Search for the cell housing the specified text and yield its [X, Y] center coordinate. 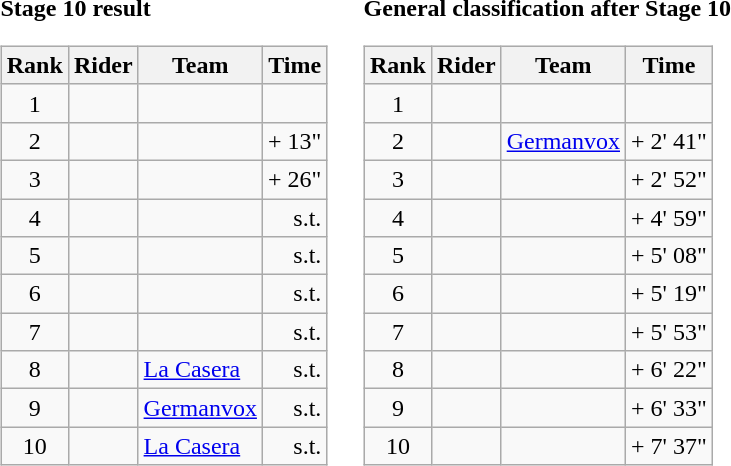
+ 6' 33" [670, 408]
+ 5' 08" [670, 256]
+ 7' 37" [670, 446]
+ 2' 52" [670, 179]
+ 2' 41" [670, 141]
+ 5' 19" [670, 294]
+ 13" [294, 141]
+ 26" [294, 179]
+ 4' 59" [670, 217]
+ 6' 22" [670, 370]
+ 5' 53" [670, 332]
